Locate the cell with the specified text and output its (x, y) center coordinate. 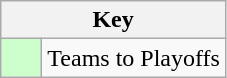
Key (114, 20)
Teams to Playoffs (134, 58)
